Scan for the cell matching the given text and deliver its (x, y) coordinate at center. 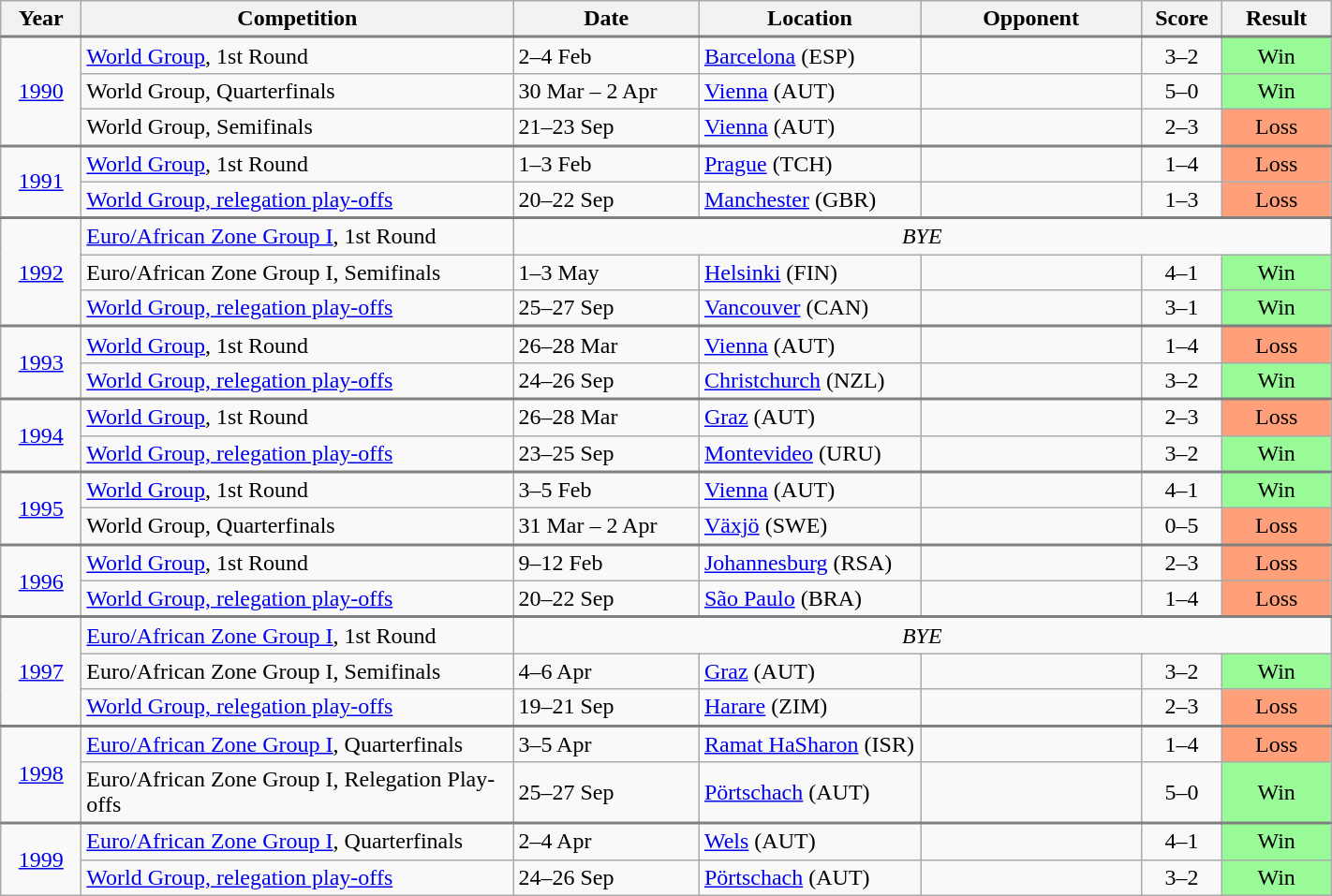
Helsinki (FIN) (809, 272)
21–23 Sep (607, 127)
1991 (41, 182)
Prague (TCH) (809, 163)
1990 (41, 92)
1–3 (1182, 200)
19–21 Sep (607, 708)
Wels (AUT) (809, 841)
1997 (41, 671)
1996 (41, 580)
1992 (41, 272)
Opponent (1030, 19)
Växjö (SWE) (809, 526)
Competition (298, 19)
4–6 Apr (607, 671)
1993 (41, 363)
Vancouver (CAN) (809, 309)
1–3 May (607, 272)
2–4 Apr (607, 841)
1998 (41, 775)
Year (41, 19)
9–12 Feb (607, 562)
3–5 Feb (607, 491)
0–5 (1182, 526)
1999 (41, 859)
3–1 (1182, 309)
2–4 Feb (607, 56)
Location (809, 19)
Result (1277, 19)
Johannesburg (RSA) (809, 562)
3–5 Apr (607, 743)
1–3 Feb (607, 163)
Date (607, 19)
Euro/African Zone Group I, Relegation Play-offs (298, 793)
1995 (41, 508)
31 Mar – 2 Apr (607, 526)
Montevideo (URU) (809, 453)
World Group, Semifinals (298, 127)
São Paulo (BRA) (809, 599)
Ramat HaSharon (ISR) (809, 743)
Harare (ZIM) (809, 708)
Barcelona (ESP) (809, 56)
1994 (41, 435)
30 Mar – 2 Apr (607, 91)
Score (1182, 19)
Manchester (GBR) (809, 200)
23–25 Sep (607, 453)
Christchurch (NZL) (809, 380)
